From the cell containing the given text, extract its center point as [X, Y] coordinate. 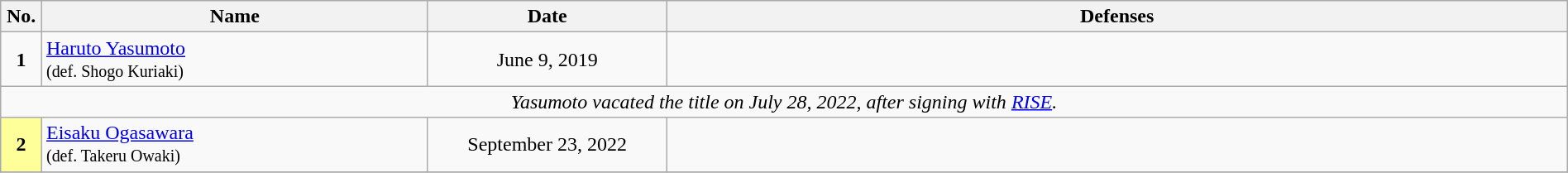
Eisaku Ogasawara (def. Takeru Owaki) [235, 144]
Date [547, 17]
No. [22, 17]
Defenses [1116, 17]
Yasumoto vacated the title on July 28, 2022, after signing with RISE. [784, 102]
2 [22, 144]
1 [22, 60]
Name [235, 17]
June 9, 2019 [547, 60]
September 23, 2022 [547, 144]
Haruto Yasumoto (def. Shogo Kuriaki) [235, 60]
